For the text-containing cell, return its midpoint in (x, y) coordinate format. 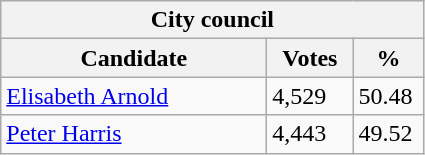
Peter Harris (134, 134)
49.52 (388, 134)
Votes (310, 58)
4,529 (310, 96)
Elisabeth Arnold (134, 96)
City council (212, 20)
4,443 (310, 134)
Candidate (134, 58)
50.48 (388, 96)
% (388, 58)
